Determine the (x, y) coordinate at the center of the cell enclosing the given text.  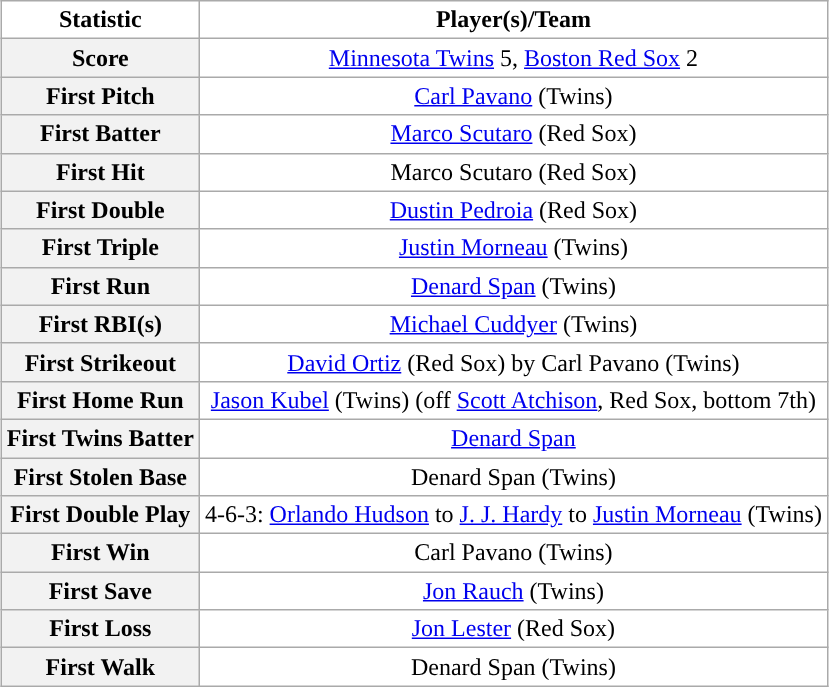
First Batter (100, 134)
Jon Rauch (Twins) (513, 591)
First Pitch (100, 96)
First Home Run (100, 400)
David Ortiz (Red Sox) by Carl Pavano (Twins) (513, 362)
Dustin Pedroia (Red Sox) (513, 210)
First Triple (100, 248)
First Double Play (100, 515)
Denard Span (513, 438)
Statistic (100, 20)
First Hit (100, 172)
First Double (100, 210)
First Twins Batter (100, 438)
Justin Morneau (Twins) (513, 248)
Jon Lester (Red Sox) (513, 629)
Player(s)/Team (513, 20)
4-6-3: Orlando Hudson to J. J. Hardy to Justin Morneau (Twins) (513, 515)
First Walk (100, 667)
First Win (100, 553)
First Run (100, 286)
Michael Cuddyer (Twins) (513, 324)
First Loss (100, 629)
First Strikeout (100, 362)
First Save (100, 591)
First RBI(s) (100, 324)
Score (100, 58)
First Stolen Base (100, 477)
Jason Kubel (Twins) (off Scott Atchison, Red Sox, bottom 7th) (513, 400)
Minnesota Twins 5, Boston Red Sox 2 (513, 58)
